Extract the [X, Y] coordinate from the center of the cell holding the provided text.  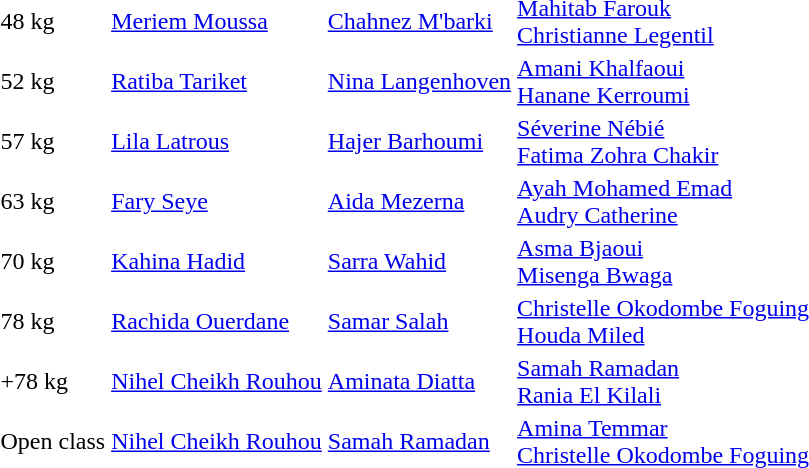
Ratiba Tariket [217, 82]
Nihel Cheikh Rouhou [217, 382]
Kahina Hadid [217, 262]
Fary Seye [217, 202]
Sarra Wahid [419, 262]
Lila Latrous [217, 142]
Nina Langenhoven [419, 82]
Aida Mezerna [419, 202]
Hajer Barhoumi [419, 142]
Samar Salah [419, 322]
Rachida Ouerdane [217, 322]
Aminata Diatta [419, 382]
